For the text-containing cell, return its midpoint in [x, y] coordinate format. 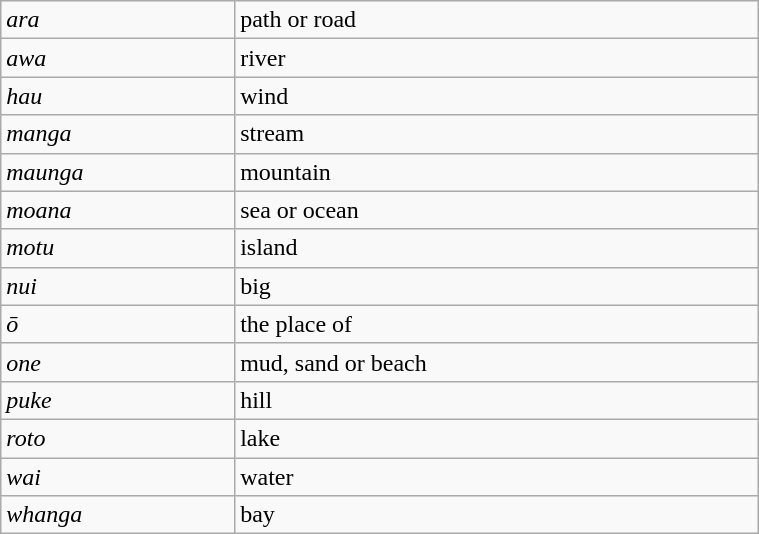
hill [496, 400]
maunga [118, 172]
mud, sand or beach [496, 362]
bay [496, 515]
ara [118, 20]
ō [118, 324]
puke [118, 400]
mountain [496, 172]
path or road [496, 20]
water [496, 477]
whanga [118, 515]
hau [118, 96]
wind [496, 96]
wai [118, 477]
island [496, 248]
nui [118, 286]
sea or ocean [496, 210]
the place of [496, 324]
moana [118, 210]
awa [118, 58]
big [496, 286]
one [118, 362]
river [496, 58]
stream [496, 134]
lake [496, 438]
roto [118, 438]
motu [118, 248]
manga [118, 134]
